Extract the [x, y] coordinate from the center of the cell holding the provided text.  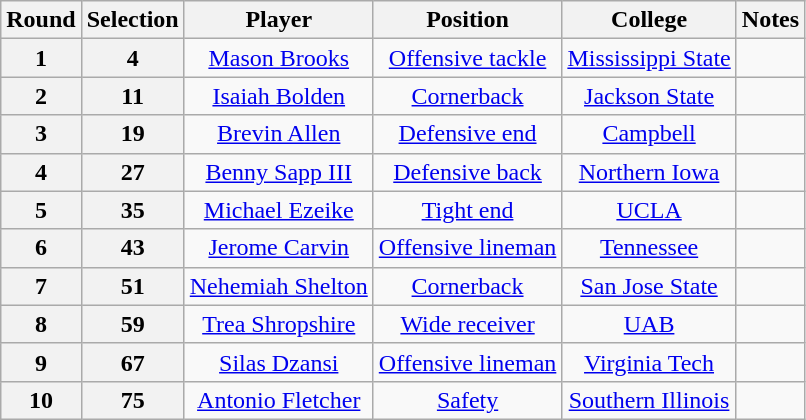
Benny Sapp III [278, 172]
67 [132, 362]
51 [132, 286]
Antonio Fletcher [278, 400]
Mason Brooks [278, 58]
Defensive back [468, 172]
Safety [468, 400]
2 [41, 96]
Silas Dzansi [278, 362]
10 [41, 400]
Player [278, 20]
27 [132, 172]
Tennessee [649, 248]
Michael Ezeike [278, 210]
11 [132, 96]
Isaiah Bolden [278, 96]
Jackson State [649, 96]
Offensive tackle [468, 58]
Wide receiver [468, 324]
Round [41, 20]
43 [132, 248]
5 [41, 210]
UAB [649, 324]
Tight end [468, 210]
Position [468, 20]
Selection [132, 20]
Brevin Allen [278, 134]
Campbell [649, 134]
59 [132, 324]
Mississippi State [649, 58]
Jerome Carvin [278, 248]
Notes [770, 20]
Defensive end [468, 134]
Northern Iowa [649, 172]
6 [41, 248]
9 [41, 362]
19 [132, 134]
8 [41, 324]
75 [132, 400]
Southern Illinois [649, 400]
1 [41, 58]
7 [41, 286]
San Jose State [649, 286]
3 [41, 134]
35 [132, 210]
Nehemiah Shelton [278, 286]
Virginia Tech [649, 362]
Trea Shropshire [278, 324]
UCLA [649, 210]
College [649, 20]
